Pinpoint the cell where the given text exists, returning its [X, Y] midpoint coordinate. 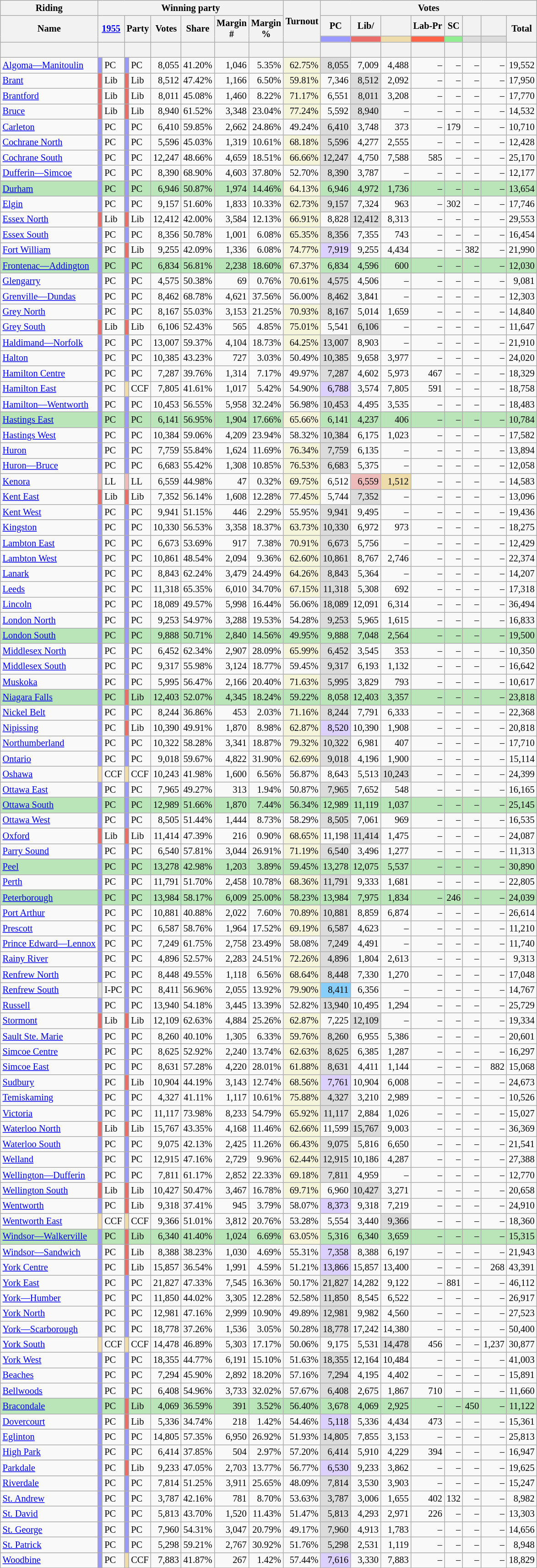
3,733 [232, 1391]
2,613 [396, 959]
Riding [49, 8]
11.46% [266, 1129]
15,068 [522, 1067]
6,522 [396, 1298]
47.05% [198, 1468]
Oshawa [49, 774]
50,400 [522, 1329]
9,333 [366, 882]
51.15% [198, 512]
18,483 [522, 404]
25,145 [522, 805]
8,643 [336, 774]
79.32% [302, 743]
727 [232, 358]
61.52% [198, 111]
12,303 [522, 296]
53.69% [198, 543]
Ottawa West [49, 820]
16,535 [522, 820]
1,118 [232, 975]
41.20% [198, 65]
1,615 [396, 620]
1955 [111, 29]
40.88% [198, 913]
3,841 [366, 296]
Wentworth [49, 1206]
68.36% [302, 882]
10,495 [366, 1005]
15,027 [522, 1113]
2,758 [232, 944]
1,460 [232, 96]
4,750 [366, 158]
4,488 [396, 65]
12,428 [522, 142]
1,908 [396, 728]
4,229 [396, 1452]
Grenville—Dundas [49, 296]
226 [428, 1514]
55.03% [198, 312]
1,624 [232, 451]
37.56% [266, 296]
Bruce [49, 111]
London South [49, 636]
Perth [49, 882]
49.91% [198, 728]
70.93% [302, 312]
10,350 [522, 651]
4,621 [232, 296]
2,238 [232, 266]
743 [396, 235]
1,608 [232, 497]
4,959 [366, 1175]
40.10% [198, 1036]
18.20% [266, 1375]
58.76% [198, 928]
3,530 [366, 1483]
3,903 [396, 1483]
Grey South [49, 327]
Riverdale [49, 1483]
20,818 [522, 728]
4.59% [266, 1267]
6,010 [232, 589]
7,048 [366, 636]
7,545 [232, 1283]
Brant [49, 81]
12,770 [522, 1175]
2,767 [232, 1545]
25.26% [266, 1021]
1,287 [396, 1051]
1,270 [396, 975]
4,491 [366, 944]
1,017 [232, 389]
11.69% [266, 451]
8,767 [366, 558]
Waterloo North [49, 1129]
68.65% [302, 836]
23,818 [522, 697]
52.70% [302, 173]
4,104 [232, 343]
3,911 [232, 1483]
18.24% [266, 697]
3,440 [366, 1221]
302 [454, 204]
20.40% [266, 682]
Name [49, 29]
47.42% [198, 81]
51.70% [198, 882]
41.40% [198, 1236]
57.35% [198, 1437]
2,022 [232, 913]
Ottawa East [49, 789]
56.77% [302, 1468]
2,166 [232, 682]
56.06% [302, 604]
13.92% [266, 990]
1,203 [232, 866]
2,240 [232, 1051]
22,368 [522, 713]
16.44% [266, 604]
10,617 [522, 682]
473 [428, 1421]
50.17% [302, 1283]
St. Patrick [49, 1545]
61.88% [302, 1067]
73.98% [198, 1113]
6,135 [366, 451]
5,965 [366, 620]
5,375 [366, 466]
406 [396, 419]
Hastings West [49, 435]
6,972 [366, 528]
3,678 [336, 1406]
8,233 [232, 1113]
7.38% [266, 543]
3,479 [232, 574]
70.61% [302, 281]
20.79% [266, 1530]
14,840 [522, 312]
600 [396, 266]
4.85% [266, 327]
17.52% [266, 928]
267 [232, 1560]
4,623 [366, 928]
16,165 [522, 789]
15.10% [266, 1360]
16,454 [522, 235]
62.66% [302, 1129]
Elgin [49, 204]
6,314 [396, 604]
3,977 [396, 358]
2,989 [396, 1098]
1,308 [232, 466]
47 [232, 481]
6,788 [336, 389]
59.37% [198, 343]
8.98% [266, 728]
54.90% [302, 389]
19,625 [522, 1468]
36.86% [198, 713]
York—Humber [49, 1298]
Hamilton—Wentworth [49, 404]
14,207 [522, 574]
62.44% [302, 1160]
6.50% [266, 81]
7,975 [366, 898]
Renfrew South [49, 990]
7,652 [366, 789]
75.88% [302, 1098]
1,026 [396, 1113]
450 [472, 1406]
1,237 [494, 1345]
446 [232, 512]
12,030 [522, 266]
53.63% [302, 1498]
5,998 [232, 604]
6,874 [396, 913]
48.66% [198, 158]
313 [232, 789]
69 [232, 281]
19,334 [522, 1021]
20.76% [266, 1221]
55.84% [198, 451]
10,526 [522, 1098]
1,024 [232, 1236]
2,283 [232, 959]
1,001 [232, 235]
4,277 [366, 142]
York East [49, 1283]
58.29% [302, 820]
42.09% [198, 250]
4,220 [232, 1067]
Bracondale [49, 1406]
3,288 [232, 620]
69.18% [302, 1175]
Victoria [49, 1113]
6,960 [336, 1190]
917 [232, 543]
55.31% [302, 1252]
14,380 [396, 1329]
Grey North [49, 312]
10,784 [522, 419]
14,583 [522, 481]
14.56% [266, 636]
54.28% [302, 620]
51.44% [198, 820]
Nipissing [49, 728]
7,761 [336, 1083]
17,950 [522, 81]
0.90% [266, 836]
6,191 [232, 1360]
4,596 [366, 266]
York West [49, 1360]
6,981 [366, 743]
56.34% [302, 805]
16,297 [522, 1051]
59.22% [302, 697]
54.46% [302, 1421]
44.77% [198, 1360]
Renfrew North [49, 975]
50.38% [198, 281]
2,425 [232, 1144]
4,822 [232, 759]
69.19% [302, 928]
67.37% [302, 266]
692 [396, 589]
Oxford [49, 836]
8,058 [336, 697]
10.85% [266, 466]
5,756 [366, 543]
11.43% [266, 1514]
51.63% [302, 1360]
47.39% [198, 836]
42.16% [198, 1498]
16.78% [266, 1190]
17,242 [366, 1329]
9,081 [522, 281]
York North [49, 1313]
77.24% [302, 111]
52.43% [198, 327]
62.69% [302, 759]
3,812 [232, 1221]
Cochrane North [49, 142]
55.98% [198, 666]
9,003 [396, 1129]
High Park [49, 1452]
56.47% [198, 682]
13.74% [266, 1051]
58.08% [302, 944]
67.15% [302, 589]
52.57% [198, 959]
38.23% [198, 1252]
6,197 [396, 1252]
17.17% [266, 1345]
4,913 [366, 1530]
1,681 [396, 882]
973 [396, 528]
50.78% [198, 235]
68.56% [302, 1083]
54.97% [198, 620]
5,014 [366, 312]
23.04% [266, 111]
22.33% [266, 1175]
3,496 [366, 851]
3,348 [232, 111]
56.96% [198, 990]
Sudbury [49, 1083]
6.69% [266, 1236]
75.01% [302, 327]
2,675 [366, 1391]
71.19% [302, 851]
57.81% [198, 851]
5,531 [366, 1345]
24.51% [266, 959]
50.06% [302, 1345]
17,582 [522, 435]
3,047 [232, 1530]
7.60% [266, 913]
3,044 [232, 851]
1,659 [396, 312]
56.40% [302, 1406]
2,094 [232, 558]
46,112 [522, 1283]
51.93% [302, 1437]
4,209 [232, 435]
5,910 [366, 1452]
13,894 [522, 451]
19.53% [266, 620]
2,907 [232, 651]
8,828 [336, 219]
3,445 [232, 1005]
49.89% [302, 1313]
54.18% [198, 1005]
10.78% [266, 882]
2,531 [366, 1545]
881 [454, 1283]
Cochrane South [49, 158]
1,867 [396, 1391]
57.28% [198, 1067]
2,971 [396, 1514]
1,974 [232, 189]
19,552 [522, 65]
36,369 [522, 1129]
8.22% [266, 96]
13.39% [266, 1005]
5,554 [336, 1221]
11.26% [266, 1144]
76.53% [302, 466]
51.76% [302, 1545]
9,495 [366, 512]
11,119 [366, 805]
27,523 [522, 1313]
Total [522, 29]
31.90% [266, 759]
15,891 [522, 1375]
17,770 [522, 96]
6,193 [366, 666]
3,535 [396, 404]
37.85% [198, 1452]
18.60% [266, 266]
Windsor—Sandwich [49, 1252]
15,247 [522, 1483]
59.85% [198, 127]
64.26% [302, 574]
7,919 [336, 250]
72.26% [302, 959]
1,314 [232, 373]
42.98% [198, 866]
30,890 [522, 866]
58.23% [302, 898]
St. George [49, 1530]
51.66% [198, 805]
41.98% [198, 774]
10,484 [396, 1360]
56.81% [198, 266]
216 [232, 836]
48.09% [302, 1483]
York—Scarborough [49, 1329]
3,358 [232, 528]
23.94% [266, 435]
36,494 [522, 604]
12,075 [366, 866]
504 [232, 1452]
41.61% [198, 389]
10,186 [366, 1160]
55.95% [302, 512]
19,500 [522, 636]
41.11% [198, 1098]
1,117 [232, 1098]
25.65% [266, 1483]
18.87% [266, 743]
18.77% [266, 666]
30.92% [266, 1545]
5,816 [366, 1144]
4,195 [366, 1375]
11,122 [522, 1406]
69.75% [302, 481]
2.03% [266, 713]
6,650 [396, 1144]
Leeds [49, 589]
66.91% [302, 219]
Brantford [49, 96]
58.07% [302, 1206]
York Centre [49, 1267]
76.34% [302, 451]
51.01% [198, 1221]
8,545 [366, 1298]
11,313 [522, 851]
Dufferin—Simcoe [49, 173]
1,277 [396, 851]
42.13% [198, 1144]
Winning party [190, 8]
1,132 [396, 666]
Hamilton Centre [49, 373]
18,758 [522, 389]
Port Arthur [49, 913]
Lab-Pr [428, 26]
4,196 [366, 759]
Stormont [49, 1021]
Niagara Falls [49, 697]
St. Andrew [49, 1498]
Margin% [266, 29]
16.36% [266, 1283]
56.95% [198, 419]
8.70% [266, 1498]
45.03% [198, 142]
25,729 [522, 1005]
43.23% [198, 358]
Waterloo South [49, 1144]
2,925 [396, 1406]
Essex South [49, 235]
1,305 [232, 1036]
49.17% [302, 1530]
57.67% [302, 1391]
56.55% [198, 404]
456 [428, 1345]
3,467 [232, 1190]
Prince Edward—Lennox [49, 944]
29,553 [522, 219]
Peel [49, 866]
58.32% [302, 435]
3.05% [266, 1329]
8,982 [522, 1498]
Share [198, 29]
24.49% [266, 574]
2,746 [396, 558]
1,834 [396, 898]
49.57% [198, 604]
1,512 [396, 481]
18.73% [266, 343]
Windsor—Walkerville [49, 1236]
53.28% [302, 1221]
17,048 [522, 975]
218 [232, 1421]
48.54% [198, 558]
York South [49, 1345]
2,092 [396, 81]
42.00% [198, 219]
Woodbine [49, 1560]
3.52% [266, 1406]
4,603 [232, 173]
Northumberland [49, 743]
3,584 [232, 219]
Middlesex North [49, 651]
12,429 [522, 543]
6,385 [366, 1051]
21,943 [522, 1252]
26.92% [266, 1437]
39.76% [198, 373]
Kent West [49, 512]
5,592 [336, 111]
44.98% [198, 481]
1,294 [396, 1005]
Huron [49, 451]
25.00% [266, 898]
4,402 [396, 1375]
Simcoe Centre [49, 1051]
3.79% [266, 1206]
11,647 [522, 327]
Nickel Belt [49, 713]
22,374 [522, 558]
548 [396, 789]
3,659 [396, 1236]
Huron—Bruce [49, 466]
11,210 [522, 928]
11,740 [522, 944]
64.25% [302, 343]
Frontenac—Addington [49, 266]
36.59% [198, 1406]
7,219 [396, 1206]
9,313 [522, 959]
Beaches [49, 1375]
4,972 [366, 189]
591 [428, 389]
5,958 [232, 404]
59.76% [302, 1036]
4,293 [366, 1514]
64.13% [302, 189]
17,746 [522, 204]
4,168 [232, 1129]
6,530 [336, 1468]
Middlesex South [49, 666]
1,144 [396, 1067]
1.94% [266, 789]
30,877 [522, 1345]
3,305 [232, 1298]
2,729 [232, 1160]
London North [49, 620]
1,319 [232, 142]
13,866 [336, 1267]
710 [428, 1391]
4,506 [366, 281]
3.03% [266, 358]
Durham [49, 189]
1,444 [232, 820]
62.60% [302, 558]
26.91% [266, 851]
1,904 [232, 419]
79.90% [302, 990]
13,096 [522, 497]
1,991 [232, 1267]
5,386 [396, 1036]
58.17% [198, 898]
1,037 [396, 805]
25,813 [522, 1437]
Halton [49, 358]
51.60% [198, 204]
13.77% [266, 1468]
18.37% [266, 528]
565 [232, 327]
47.33% [198, 1283]
10.90% [266, 1313]
Fort William [49, 250]
59.67% [198, 759]
13,654 [522, 189]
0.76% [266, 281]
2,055 [232, 990]
793 [396, 682]
68.78% [198, 296]
77.45% [302, 497]
1,030 [232, 1252]
15,361 [522, 1421]
59.06% [198, 435]
353 [396, 651]
2,852 [232, 1175]
71.16% [302, 713]
Russell [49, 1005]
18,360 [522, 1221]
4,345 [232, 697]
7,061 [366, 820]
65.92% [302, 1113]
4,560 [396, 1313]
246 [454, 898]
Glengarry [49, 281]
Kent East [49, 497]
Bellwoods [49, 1391]
2,458 [232, 882]
49.55% [198, 975]
6,175 [366, 435]
5.35% [266, 65]
68.90% [198, 173]
5,973 [396, 373]
43.70% [198, 1514]
51.21% [302, 1267]
16,833 [522, 620]
21.25% [266, 312]
394 [428, 1452]
11,599 [336, 1129]
9.96% [266, 1160]
52.58% [302, 1298]
62.24% [198, 574]
1,783 [396, 1530]
28.01% [266, 1067]
49.27% [198, 789]
Sault Ste. Marie [49, 1036]
3,330 [366, 1560]
Dovercourt [49, 1421]
62.73% [302, 204]
32.02% [266, 1391]
1,600 [232, 774]
3,271 [396, 1190]
26,614 [522, 913]
5,303 [232, 1345]
2,555 [396, 142]
9,658 [366, 358]
71.63% [302, 682]
Hastings East [49, 419]
3,545 [366, 651]
24,399 [522, 774]
23.49% [266, 944]
19,436 [522, 512]
1,655 [396, 1498]
7,588 [396, 158]
12,091 [366, 604]
36.54% [198, 1267]
Ontario [49, 759]
5,541 [336, 327]
3,748 [366, 127]
12,177 [522, 173]
945 [232, 1206]
11,198 [336, 836]
6,950 [232, 1437]
2.97% [266, 1452]
1,736 [396, 189]
Muskoka [49, 682]
70.91% [302, 543]
179 [454, 127]
1,475 [396, 836]
5,118 [336, 1421]
50.49% [302, 358]
7.44% [266, 805]
62.75% [302, 65]
6,009 [232, 898]
74.77% [302, 250]
8.73% [266, 820]
44.19% [198, 1083]
1,166 [232, 81]
Lanark [49, 574]
Wellington—Dufferin [49, 1175]
3,208 [396, 96]
50.71% [198, 636]
49.97% [302, 373]
8,859 [366, 913]
Temiskaming [49, 1098]
3,006 [366, 1498]
382 [472, 250]
2,892 [232, 1375]
467 [428, 373]
Lambton West [49, 558]
5,744 [336, 497]
21,910 [522, 343]
59.21% [198, 1545]
Margin# [232, 29]
62.34% [198, 651]
11,660 [522, 1391]
1,833 [232, 204]
St. David [49, 1514]
7.17% [266, 373]
54.31% [198, 1530]
7,355 [366, 235]
391 [232, 1406]
52.82% [302, 1005]
41,003 [522, 1360]
65.99% [302, 651]
2,703 [232, 1468]
Haldimand—Norfolk [49, 343]
56.14% [198, 497]
18,275 [522, 528]
5,308 [366, 589]
Rainy River [49, 959]
1,964 [232, 928]
3,862 [396, 1468]
1,804 [366, 959]
27,388 [522, 1160]
24,087 [522, 836]
1,520 [232, 1514]
63.05% [302, 1236]
9,982 [366, 1313]
963 [396, 204]
Wellington South [49, 1190]
20,658 [522, 1190]
2,662 [232, 127]
65.66% [302, 419]
54.96% [198, 1391]
45.08% [198, 96]
132 [454, 1498]
373 [396, 127]
50.47% [198, 1190]
21,990 [522, 250]
21,541 [522, 1144]
8,948 [522, 1545]
Parry Sound [49, 851]
10,710 [522, 127]
43,391 [522, 1267]
37.26% [198, 1329]
51.47% [302, 1514]
46.89% [198, 1345]
Carleton [49, 127]
9,122 [396, 1283]
5,316 [336, 1236]
57.16% [302, 1375]
54.79% [266, 1113]
7,616 [336, 1560]
Prescott [49, 928]
61.75% [198, 944]
56.98% [302, 404]
4,495 [366, 404]
12.74% [266, 1083]
26,917 [522, 1298]
1,900 [396, 759]
Welland [49, 1160]
44.02% [198, 1298]
24,020 [522, 358]
58.28% [198, 743]
41.87% [198, 1560]
1,536 [232, 1329]
5,537 [396, 866]
Parkdale [49, 1468]
8,313 [396, 219]
6,551 [336, 96]
14,767 [522, 990]
16,947 [522, 1452]
4,411 [366, 1067]
59.81% [302, 81]
17,710 [522, 743]
55.42% [198, 466]
25,170 [522, 158]
3,574 [366, 389]
9,175 [336, 1345]
69.71% [302, 1190]
3.89% [266, 866]
3,143 [232, 1083]
6,512 [336, 481]
14,656 [522, 1530]
32.24% [266, 404]
43.35% [198, 1129]
17,318 [522, 589]
52.07% [198, 697]
6,008 [396, 1083]
Lambton East [49, 543]
13,303 [522, 1514]
2,884 [366, 1113]
10.33% [266, 204]
1,119 [396, 1545]
Ottawa South [49, 805]
18.51% [266, 158]
7,324 [366, 204]
7,225 [336, 1021]
56.00% [302, 296]
2,999 [232, 1313]
Peterborough [49, 898]
14,532 [522, 111]
56.53% [198, 528]
24,039 [522, 898]
15,315 [522, 1236]
1,336 [232, 250]
24,910 [522, 1206]
37.80% [266, 173]
3,210 [366, 1098]
13,400 [396, 1267]
4,287 [396, 1160]
781 [232, 1498]
Simcoe East [49, 1067]
Lincoln [49, 604]
402 [428, 1498]
57.44% [302, 1560]
4,659 [232, 158]
5.42% [266, 389]
6.33% [266, 1036]
57.20% [302, 1452]
7,330 [366, 975]
8,903 [366, 343]
0.32% [266, 481]
6,955 [366, 1036]
Kingston [49, 528]
16,642 [522, 666]
37.41% [198, 1206]
969 [396, 820]
68.64% [302, 975]
268 [494, 1267]
3,829 [366, 682]
6,333 [396, 713]
Party [138, 29]
Lib/ [366, 26]
Eglinton [49, 1437]
Wentworth East [49, 1221]
Turnout [302, 21]
7,791 [366, 713]
7,346 [336, 81]
5,364 [366, 574]
12,164 [366, 1360]
66.43% [302, 1144]
22,805 [522, 882]
407 [396, 743]
Algoma—Manitoulin [49, 65]
15,114 [522, 759]
68.18% [302, 142]
20,601 [522, 1036]
7,358 [336, 1252]
4,237 [366, 419]
51.25% [198, 1483]
2,564 [396, 636]
56.87% [302, 774]
4,884 [232, 1021]
66.66% [302, 158]
63.73% [302, 528]
1,023 [396, 435]
8,373 [336, 1206]
49.95% [302, 636]
4,602 [366, 373]
SC [454, 26]
61.17% [198, 1175]
3,357 [396, 697]
24,673 [522, 1083]
52.92% [198, 1051]
50.28% [302, 1329]
2.29% [266, 512]
9.36% [266, 558]
Essex North [49, 219]
4.69% [266, 1252]
1,046 [232, 65]
Hamilton East [49, 389]
585 [428, 158]
18,829 [522, 1560]
6,356 [366, 990]
18,329 [522, 373]
8,520 [336, 728]
71.17% [302, 96]
I-PC [113, 990]
49.24% [302, 127]
7,855 [366, 1437]
12.13% [266, 219]
34.70% [266, 589]
2,840 [232, 636]
14,282 [366, 1283]
24.86% [266, 127]
453 [232, 713]
3,341 [232, 743]
34.74% [198, 1421]
3,124 [232, 666]
28.09% [266, 651]
882 [494, 1067]
12,058 [522, 466]
14.46% [266, 189]
45.90% [198, 1375]
17.66% [266, 419]
Kenora [49, 481]
7,009 [366, 65]
5,513 [366, 774]
70.89% [302, 913]
